Capture the cell that displays the provided text and extract its [X, Y] central coordinate. 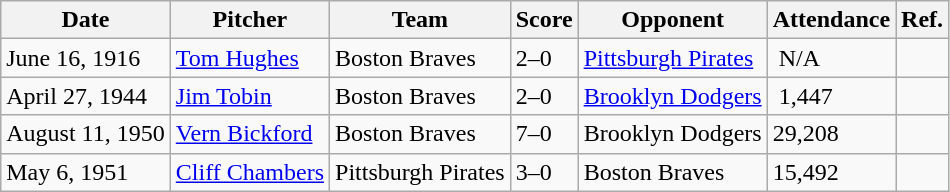
August 11, 1950 [86, 134]
April 27, 1944 [86, 96]
Score [544, 20]
Ref. [922, 20]
Jim Tobin [250, 96]
Vern Bickford [250, 134]
1,447 [831, 96]
15,492 [831, 172]
Opponent [672, 20]
7–0 [544, 134]
Attendance [831, 20]
May 6, 1951 [86, 172]
Pitcher [250, 20]
Cliff Chambers [250, 172]
June 16, 1916 [86, 58]
29,208 [831, 134]
N/A [831, 58]
Team [420, 20]
Date [86, 20]
Tom Hughes [250, 58]
3–0 [544, 172]
